From the cell containing the given text, extract its center point as [X, Y] coordinate. 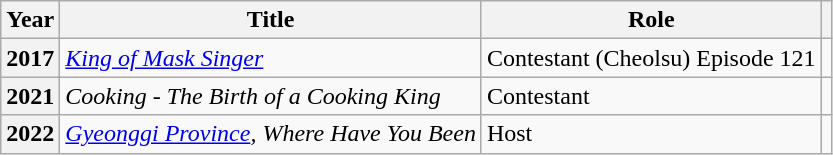
Gyeonggi Province, Where Have You Been [271, 134]
Role [651, 20]
2022 [30, 134]
Host [651, 134]
2021 [30, 96]
Year [30, 20]
Contestant (Cheolsu) Episode 121 [651, 58]
King of Mask Singer [271, 58]
2017 [30, 58]
Title [271, 20]
Contestant [651, 96]
Cooking - The Birth of a Cooking King [271, 96]
